Provide the [x, y] coordinate of the cell's center where the given text is located.  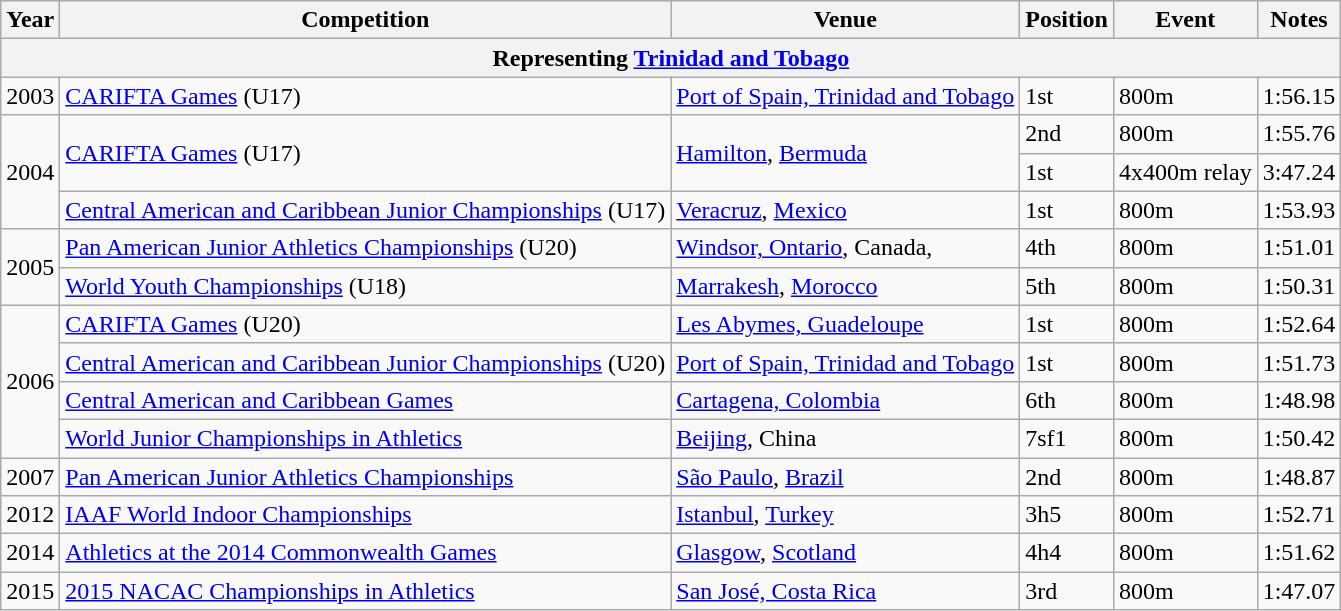
São Paulo, Brazil [846, 477]
Representing Trinidad and Tobago [671, 58]
2006 [30, 381]
1:55.76 [1299, 134]
Central American and Caribbean Junior Championships (U17) [366, 210]
1:56.15 [1299, 96]
2014 [30, 553]
Position [1067, 20]
Year [30, 20]
1:47.07 [1299, 591]
Veracruz, Mexico [846, 210]
2007 [30, 477]
IAAF World Indoor Championships [366, 515]
3rd [1067, 591]
2003 [30, 96]
3:47.24 [1299, 172]
Beijing, China [846, 438]
1:51.01 [1299, 248]
Central American and Caribbean Games [366, 400]
2015 [30, 591]
6th [1067, 400]
San José, Costa Rica [846, 591]
1:50.31 [1299, 286]
Pan American Junior Athletics Championships [366, 477]
Les Abymes, Guadeloupe [846, 324]
1:53.93 [1299, 210]
4h4 [1067, 553]
Event [1185, 20]
Glasgow, Scotland [846, 553]
1:51.62 [1299, 553]
Notes [1299, 20]
Marrakesh, Morocco [846, 286]
1:52.64 [1299, 324]
Central American and Caribbean Junior Championships (U20) [366, 362]
5th [1067, 286]
Hamilton, Bermuda [846, 153]
Windsor, Ontario, Canada, [846, 248]
2004 [30, 172]
World Youth Championships (U18) [366, 286]
Istanbul, Turkey [846, 515]
Athletics at the 2014 Commonwealth Games [366, 553]
4th [1067, 248]
Venue [846, 20]
3h5 [1067, 515]
Competition [366, 20]
2012 [30, 515]
Pan American Junior Athletics Championships (U20) [366, 248]
World Junior Championships in Athletics [366, 438]
1:52.71 [1299, 515]
2005 [30, 267]
1:51.73 [1299, 362]
7sf1 [1067, 438]
CARIFTA Games (U20) [366, 324]
Cartagena, Colombia [846, 400]
1:48.98 [1299, 400]
2015 NACAC Championships in Athletics [366, 591]
1:48.87 [1299, 477]
1:50.42 [1299, 438]
4x400m relay [1185, 172]
